Output the (x, y) coordinate of the center of the cell containing the given text.  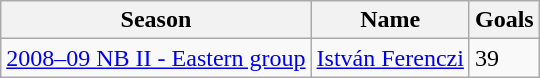
2008–09 NB II - Eastern group (156, 58)
István Ferenczi (390, 58)
Name (390, 20)
Season (156, 20)
Goals (504, 20)
39 (504, 58)
